Identify which cell holds the provided text, then report its [x, y] central coordinate. 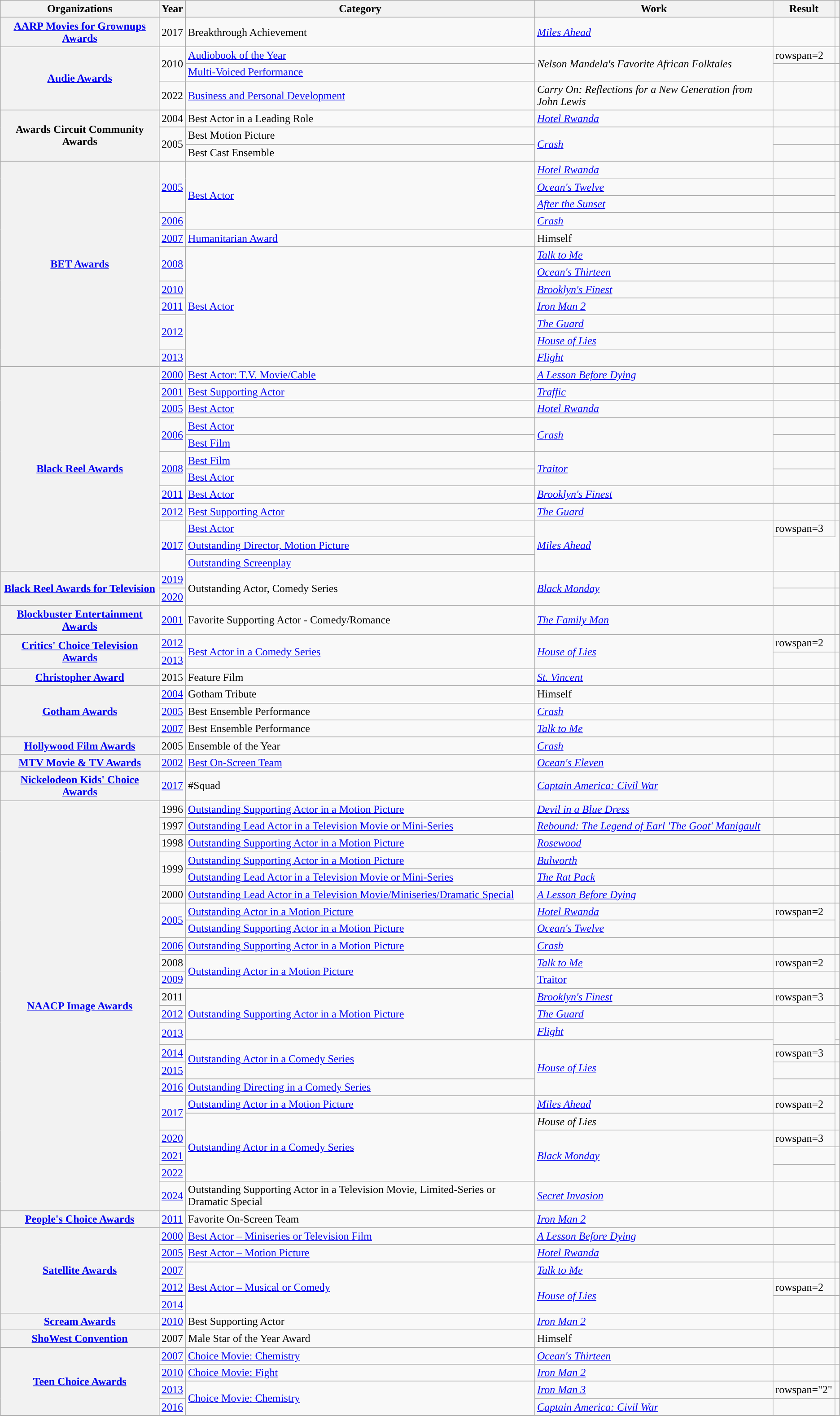
Satellite Awards [80, 1270]
Best Actor in a Leading Role [360, 118]
Nelson Mandela's Favorite African Folktales [653, 64]
Hollywood Film Awards [80, 745]
Work [653, 9]
Best Cast Ensemble [360, 153]
Iron Man 3 [653, 1390]
Outstanding Directing in a Comedy Series [360, 1087]
Teen Choice Awards [80, 1381]
Carry On: Reflections for a New Generation from John Lewis [653, 95]
Organizations [80, 9]
Humanitarian Award [360, 238]
Rebound: The Legend of Earl 'The Goat' Manigault [653, 826]
AARP Movies for Grownups Awards [80, 32]
Feature Film [360, 677]
Male Star of the Year Award [360, 1338]
Audiobook of the Year [360, 55]
2002 [172, 763]
1998 [172, 843]
BET Awards [80, 264]
Breakthrough Achievement [360, 32]
Ocean's Eleven [653, 763]
Outstanding Director, Motion Picture [360, 546]
Devil in a Blue Dress [653, 809]
Business and Personal Development [360, 95]
2024 [172, 1196]
Critics' Choice Television Awards [80, 652]
Scream Awards [80, 1321]
2021 [172, 1156]
MTV Movie & TV Awards [80, 763]
Favorite On-Screen Team [360, 1219]
Year [172, 9]
Bulworth [653, 860]
Best Actor – Motion Picture [360, 1253]
Best Motion Picture [360, 136]
Secret Invasion [653, 1196]
Audie Awards [80, 78]
Best Actor in a Comedy Series [360, 652]
Outstanding Lead Actor in a Television Movie/Miniseries/Dramatic Special [360, 894]
Ensemble of the Year [360, 745]
Outstanding Actor, Comedy Series [360, 588]
St. Vincent [653, 677]
Nickelodeon Kids' Choice Awards [80, 785]
Black Reel Awards for Television [80, 588]
People's Choice Awards [80, 1219]
2009 [172, 980]
Black Reel Awards [80, 469]
Result [804, 9]
Category [360, 9]
1997 [172, 826]
Choice Movie: Fight [360, 1373]
NAACP Image Awards [80, 1006]
The Family Man [653, 620]
2019 [172, 580]
Outstanding Supporting Actor in a Television Movie, Limited-Series or Dramatic Special [360, 1196]
Rosewood [653, 843]
Best Actor: T.V. Movie/Cable [360, 375]
Favorite Supporting Actor - Comedy/Romance [360, 620]
Multi-Voiced Performance [360, 72]
Awards Circuit Community Awards [80, 136]
Traffic [653, 392]
Best Actor – Musical or Comedy [360, 1287]
Gotham Awards [80, 711]
Blockbuster Entertainment Awards [80, 620]
Outstanding Screenplay [360, 563]
Gotham Tribute [360, 694]
ShoWest Convention [80, 1338]
1999 [172, 869]
After the Sunset [653, 204]
Best Actor – Miniseries or Television Film [360, 1236]
rowspan="2" [804, 1390]
#Squad [360, 785]
Christopher Award [80, 677]
Best On-Screen Team [360, 763]
The Rat Pack [653, 877]
1996 [172, 809]
